From the cell containing the given text, extract its center point as (X, Y) coordinate. 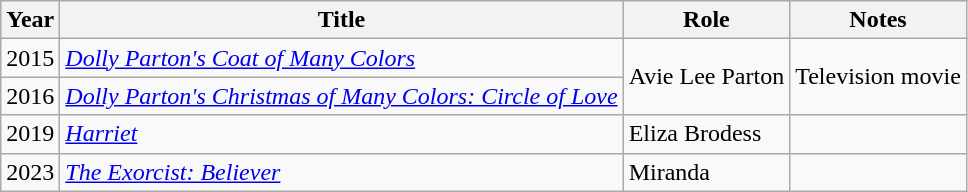
Dolly Parton's Christmas of Many Colors: Circle of Love (342, 96)
Eliza Brodess (706, 134)
2016 (30, 96)
2015 (30, 58)
Role (706, 20)
Harriet (342, 134)
Notes (878, 20)
Television movie (878, 77)
Dolly Parton's Coat of Many Colors (342, 58)
2019 (30, 134)
2023 (30, 172)
Miranda (706, 172)
Avie Lee Parton (706, 77)
Title (342, 20)
Year (30, 20)
The Exorcist: Believer (342, 172)
